Detect which cell encompasses the target text, then output its (X, Y) center coordinate. 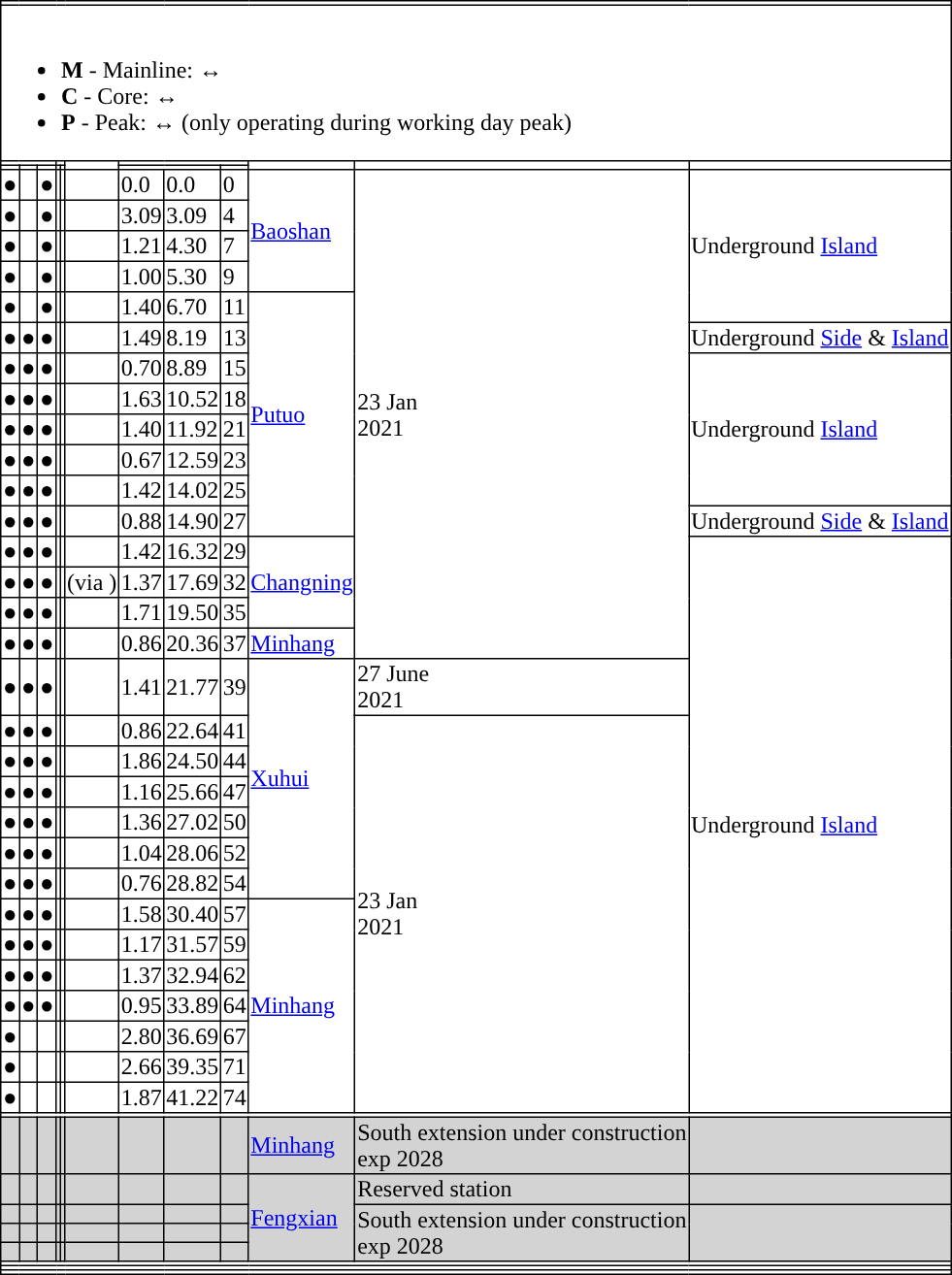
27.02 (192, 823)
24.50 (192, 762)
10.52 (192, 399)
36.69 (192, 1036)
67 (235, 1036)
12.59 (192, 460)
11.92 (192, 430)
0 (235, 185)
32.94 (192, 975)
8.89 (192, 369)
0.67 (142, 460)
1.63 (142, 399)
Reserved station (522, 1190)
1.71 (142, 613)
0.76 (142, 884)
9 (235, 277)
0.95 (142, 1006)
57 (235, 914)
1.86 (142, 762)
8.19 (192, 338)
37 (235, 643)
Xuhui (302, 779)
29 (235, 552)
47 (235, 792)
18 (235, 399)
39.35 (192, 1067)
74 (235, 1097)
1.36 (142, 823)
Changning (302, 582)
30.40 (192, 914)
1.17 (142, 945)
1.21 (142, 246)
16.32 (192, 552)
0.70 (142, 369)
44 (235, 762)
1.58 (142, 914)
1.87 (142, 1097)
41.22 (192, 1097)
21.77 (192, 687)
4.30 (192, 246)
M - Mainline: ↔ C - Core: ↔ P - Peak: ↔ (only operating during working day peak) (476, 82)
32 (235, 582)
20.36 (192, 643)
39 (235, 687)
19.50 (192, 613)
6.70 (192, 308)
31.57 (192, 945)
17.69 (192, 582)
23 (235, 460)
59 (235, 945)
25 (235, 491)
71 (235, 1067)
7 (235, 246)
14.90 (192, 521)
35 (235, 613)
62 (235, 975)
(via ) (92, 582)
52 (235, 853)
11 (235, 308)
2.66 (142, 1067)
27 (235, 521)
22.64 (192, 731)
1.41 (142, 687)
15 (235, 369)
50 (235, 823)
Baoshan (302, 231)
2.80 (142, 1036)
64 (235, 1006)
28.82 (192, 884)
0.88 (142, 521)
28.06 (192, 853)
5.30 (192, 277)
33.89 (192, 1006)
25.66 (192, 792)
21 (235, 430)
1.04 (142, 853)
14.02 (192, 491)
1.49 (142, 338)
54 (235, 884)
Fengxian (302, 1218)
41 (235, 731)
1.00 (142, 277)
27 June 2021 (522, 687)
1.16 (142, 792)
Putuo (302, 414)
13 (235, 338)
4 (235, 215)
